Output the [x, y] coordinate of the center of the cell containing the given text.  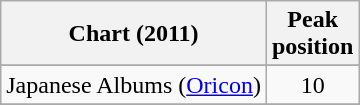
Peakposition [312, 34]
Japanese Albums (Oricon) [134, 85]
Chart (2011) [134, 34]
10 [312, 85]
